Return (X, Y) of the center of cell containing provided text 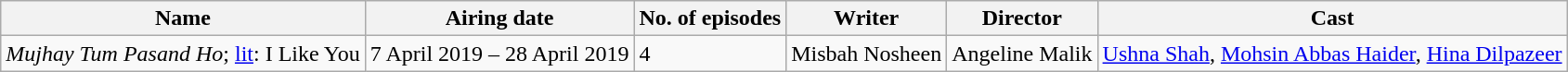
4 (710, 54)
Airing date (499, 18)
Director (1022, 18)
Name (183, 18)
7 April 2019 – 28 April 2019 (499, 54)
Cast (1332, 18)
Mujhay Tum Pasand Ho; lit: I Like You (183, 54)
Ushna Shah, Mohsin Abbas Haider, Hina Dilpazeer (1332, 54)
Misbah Nosheen (867, 54)
No. of episodes (710, 18)
Angeline Malik (1022, 54)
Writer (867, 18)
